Find where the given text appears and provide that cell's center as [x, y] coordinate. 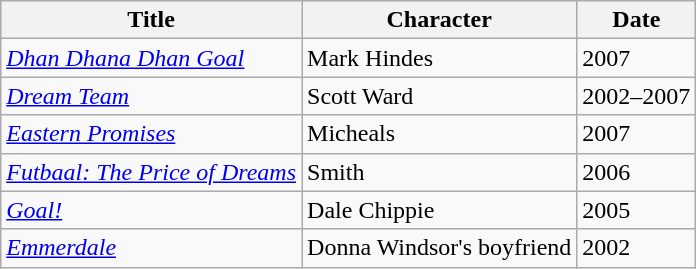
Futbaal: The Price of Dreams [152, 172]
2006 [636, 172]
Character [440, 20]
Goal! [152, 210]
Dale Chippie [440, 210]
Micheals [440, 134]
Mark Hindes [440, 58]
Scott Ward [440, 96]
2002 [636, 248]
Dhan Dhana Dhan Goal [152, 58]
Emmerdale [152, 248]
Date [636, 20]
Donna Windsor's boyfriend [440, 248]
Title [152, 20]
Smith [440, 172]
Eastern Promises [152, 134]
2002–2007 [636, 96]
Dream Team [152, 96]
2005 [636, 210]
